Find where the given text appears and provide that cell's center as [x, y] coordinate. 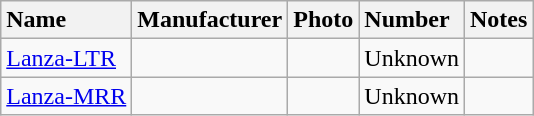
Photo [324, 20]
Lanza-LTR [66, 58]
Lanza-MRR [66, 96]
Number [412, 20]
Manufacturer [210, 20]
Name [66, 20]
Notes [499, 20]
